Extract the [x, y] coordinate from the center of the cell holding the provided text.  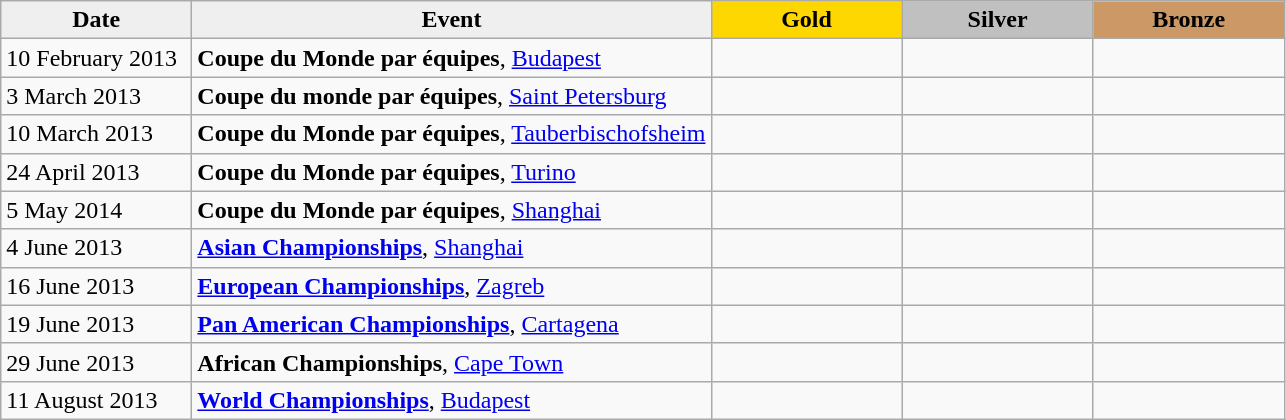
Coupe du Monde par équipes, Turino [452, 172]
European Championships, Zagreb [452, 286]
Coupe du Monde par équipes, Shanghai [452, 210]
Asian Championships, Shanghai [452, 248]
Coupe du Monde par équipes, Budapest [452, 58]
Event [452, 20]
4 June 2013 [96, 248]
Bronze [1188, 20]
World Championships, Budapest [452, 400]
Gold [806, 20]
3 March 2013 [96, 96]
24 April 2013 [96, 172]
Coupe du monde par équipes, Saint Petersburg [452, 96]
29 June 2013 [96, 362]
10 February 2013 [96, 58]
Coupe du Monde par équipes, Tauberbischofsheim [452, 134]
16 June 2013 [96, 286]
11 August 2013 [96, 400]
10 March 2013 [96, 134]
19 June 2013 [96, 324]
Pan American Championships, Cartagena [452, 324]
Silver [998, 20]
African Championships, Cape Town [452, 362]
5 May 2014 [96, 210]
Date [96, 20]
